Return [x, y] of the center of cell containing provided text 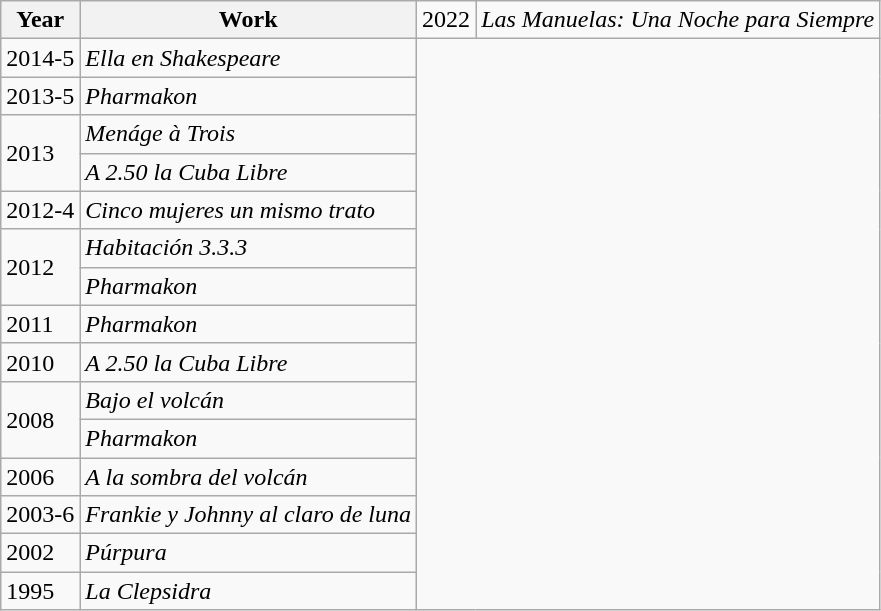
Ella en Shakespeare [248, 58]
2008 [40, 419]
2003-6 [40, 515]
Púrpura [248, 553]
2006 [40, 477]
Year [40, 20]
Cinco mujeres un mismo trato [248, 210]
2002 [40, 553]
Work [248, 20]
Menáge à Trois [248, 134]
A la sombra del volcán [248, 477]
Habitación 3.3.3 [248, 248]
Frankie y Johnny al claro de luna [248, 515]
2012-4 [40, 210]
2013 [40, 153]
2011 [40, 324]
2012 [40, 267]
2013-5 [40, 96]
Bajo el volcán [248, 400]
2010 [40, 362]
Las Manuelas: Una Noche para Siempre [678, 20]
1995 [40, 591]
2014-5 [40, 58]
2022 [446, 20]
La Clepsidra [248, 591]
